Search for the cell housing the specified text and yield its (x, y) center coordinate. 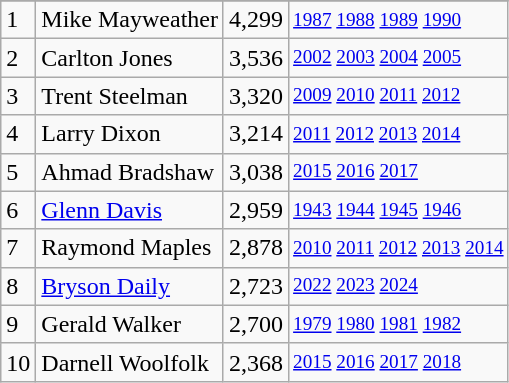
Ahmad Bradshaw (130, 172)
2,700 (256, 324)
2002 2003 2004 2005 (399, 58)
2022 2023 2024 (399, 286)
2,959 (256, 210)
1943 1944 1945 1946 (399, 210)
Raymond Maples (130, 248)
Larry Dixon (130, 134)
1 (18, 20)
Bryson Daily (130, 286)
4 (18, 134)
6 (18, 210)
2,878 (256, 248)
1987 1988 1989 1990 (399, 20)
2009 2010 2011 2012 (399, 96)
Carlton Jones (130, 58)
2015 2016 2017 2018 (399, 362)
10 (18, 362)
2011 2012 2013 2014 (399, 134)
9 (18, 324)
Trent Steelman (130, 96)
8 (18, 286)
3,536 (256, 58)
Darnell Woolfolk (130, 362)
2010 2011 2012 2013 2014 (399, 248)
2 (18, 58)
2015 2016 2017 (399, 172)
Glenn Davis (130, 210)
1979 1980 1981 1982 (399, 324)
2,723 (256, 286)
5 (18, 172)
2,368 (256, 362)
Mike Mayweather (130, 20)
3,320 (256, 96)
3 (18, 96)
3,214 (256, 134)
4,299 (256, 20)
7 (18, 248)
3,038 (256, 172)
Gerald Walker (130, 324)
